Pinpoint the cell where the given text exists, returning its [x, y] midpoint coordinate. 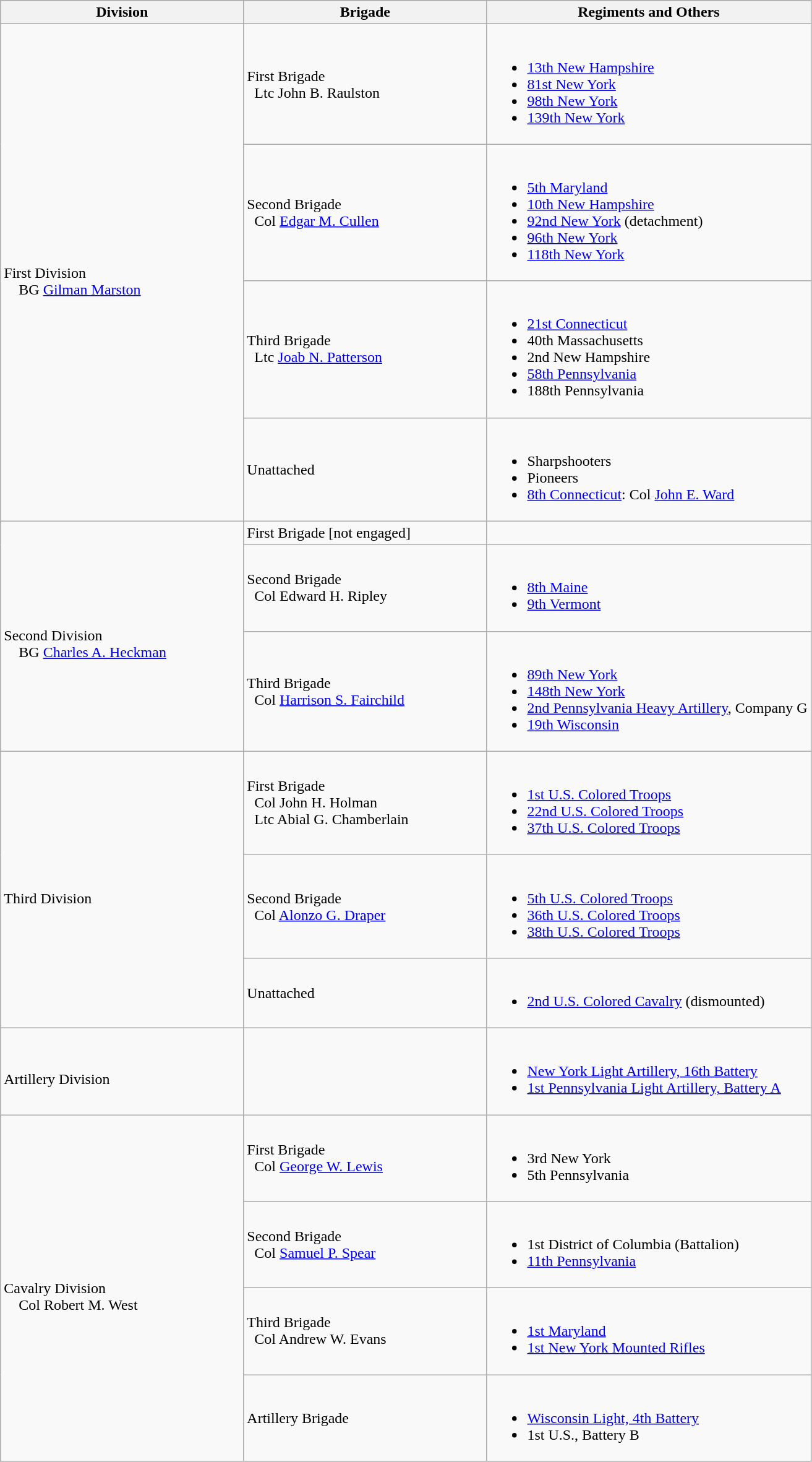
Second Brigade Col Edgar M. Cullen [365, 213]
Artillery Brigade [365, 1418]
Second Division BG Charles A. Heckman [122, 636]
5th U.S. Colored Troops36th U.S. Colored Troops38th U.S. Colored Troops [649, 906]
Wisconsin Light, 4th Battery1st U.S., Battery B [649, 1418]
Cavalry Division Col Robert M. West [122, 1288]
1st District of Columbia (Battalion)11th Pennsylvania [649, 1245]
Artillery Division [122, 1071]
Third Brigade Col Harrison S. Fairchild [365, 691]
Brigade [365, 12]
1st Maryland1st New York Mounted Rifles [649, 1331]
5th Maryland10th New Hampshire92nd New York (detachment)96th New York118th New York [649, 213]
1st U.S. Colored Troops22nd U.S. Colored Troops37th U.S. Colored Troops [649, 803]
21st Connecticut40th Massachusetts2nd New Hampshire58th Pennsylvania188th Pennsylvania [649, 349]
89th New York148th New York2nd Pennsylvania Heavy Artillery, Company G19th Wisconsin [649, 691]
3rd New York5th Pennsylvania [649, 1158]
Division [122, 12]
First Division BG Gilman Marston [122, 272]
First Brigade Ltc John B. Raulston [365, 84]
First Brigade Col George W. Lewis [365, 1158]
8th Maine9th Vermont [649, 588]
Second Brigade Col Edward H. Ripley [365, 588]
13th New Hampshire81st New York98th New York139th New York [649, 84]
New York Light Artillery, 16th Battery1st Pennsylvania Light Artillery, Battery A [649, 1071]
Third Brigade Col Andrew W. Evans [365, 1331]
First Brigade [not engaged] [365, 533]
Regiments and Others [649, 12]
Third Brigade Ltc Joab N. Patterson [365, 349]
2nd U.S. Colored Cavalry (dismounted) [649, 992]
First Brigade Col John H. Holman Ltc Abial G. Chamberlain [365, 803]
Second Brigade Col Samuel P. Spear [365, 1245]
Second Brigade Col Alonzo G. Draper [365, 906]
SharpshootersPioneers8th Connecticut: Col John E. Ward [649, 469]
Third Division [122, 890]
